Search for the cell housing the specified text and yield its (x, y) center coordinate. 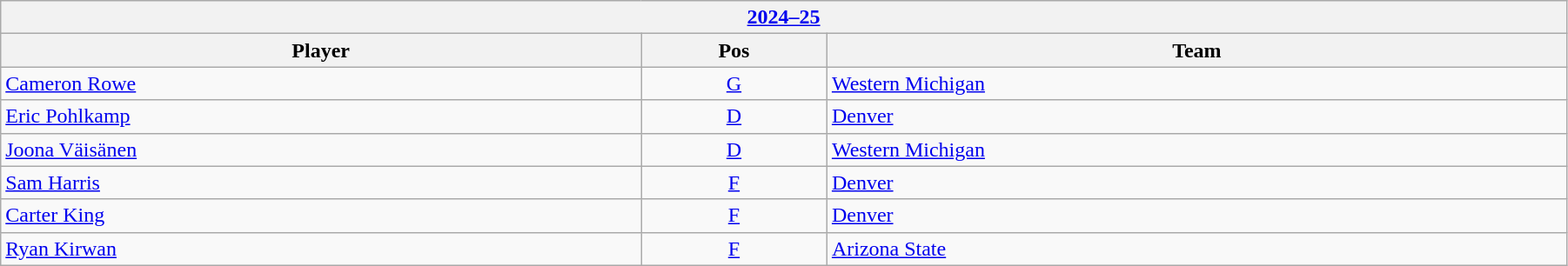
Ryan Kirwan (321, 249)
G (734, 83)
Player (321, 50)
Sam Harris (321, 183)
Pos (734, 50)
Joona Väisänen (321, 150)
Arizona State (1196, 249)
2024–25 (784, 17)
Eric Pohlkamp (321, 116)
Team (1196, 50)
Carter King (321, 216)
Cameron Rowe (321, 83)
